Capture the cell that displays the provided text and extract its (x, y) central coordinate. 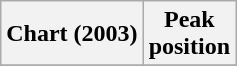
Peakposition (189, 34)
Chart (2003) (72, 34)
